Return the (X, Y) coordinate for the center point of the cell that contains the specified text.  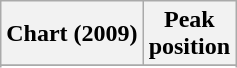
Chart (2009) (72, 34)
Peakposition (189, 34)
